Determine the [x, y] coordinate at the center of the cell enclosing the given text.  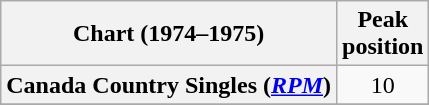
Chart (1974–1975) [169, 34]
10 [383, 85]
Peak position [383, 34]
Canada Country Singles (RPM) [169, 85]
